Output the (X, Y) coordinate of the center of the cell containing the given text.  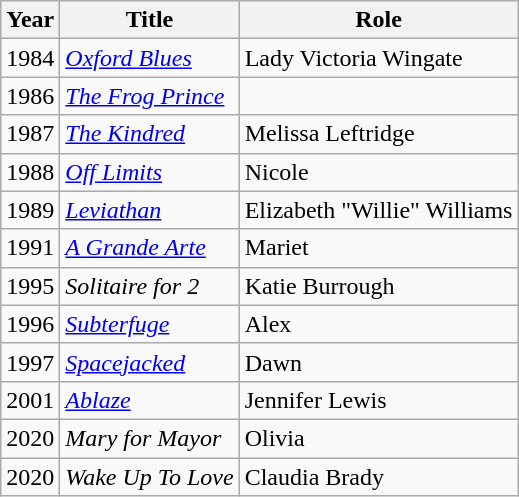
Subterfuge (150, 324)
Dawn (378, 362)
Title (150, 20)
Olivia (378, 438)
The Kindred (150, 134)
1996 (30, 324)
A Grande Arte (150, 248)
Ablaze (150, 400)
1988 (30, 172)
1995 (30, 286)
Jennifer Lewis (378, 400)
Oxford Blues (150, 58)
Elizabeth "Willie" Williams (378, 210)
The Frog Prince (150, 96)
Claudia Brady (378, 477)
Nicole (378, 172)
2001 (30, 400)
Role (378, 20)
1987 (30, 134)
Alex (378, 324)
Leviathan (150, 210)
1986 (30, 96)
Spacejacked (150, 362)
Katie Burrough (378, 286)
Mariet (378, 248)
Mary for Mayor (150, 438)
1991 (30, 248)
Off Limits (150, 172)
1997 (30, 362)
1984 (30, 58)
1989 (30, 210)
Solitaire for 2 (150, 286)
Year (30, 20)
Wake Up To Love (150, 477)
Melissa Leftridge (378, 134)
Lady Victoria Wingate (378, 58)
